Determine the [X, Y] coordinate at the center of the cell enclosing the given text.  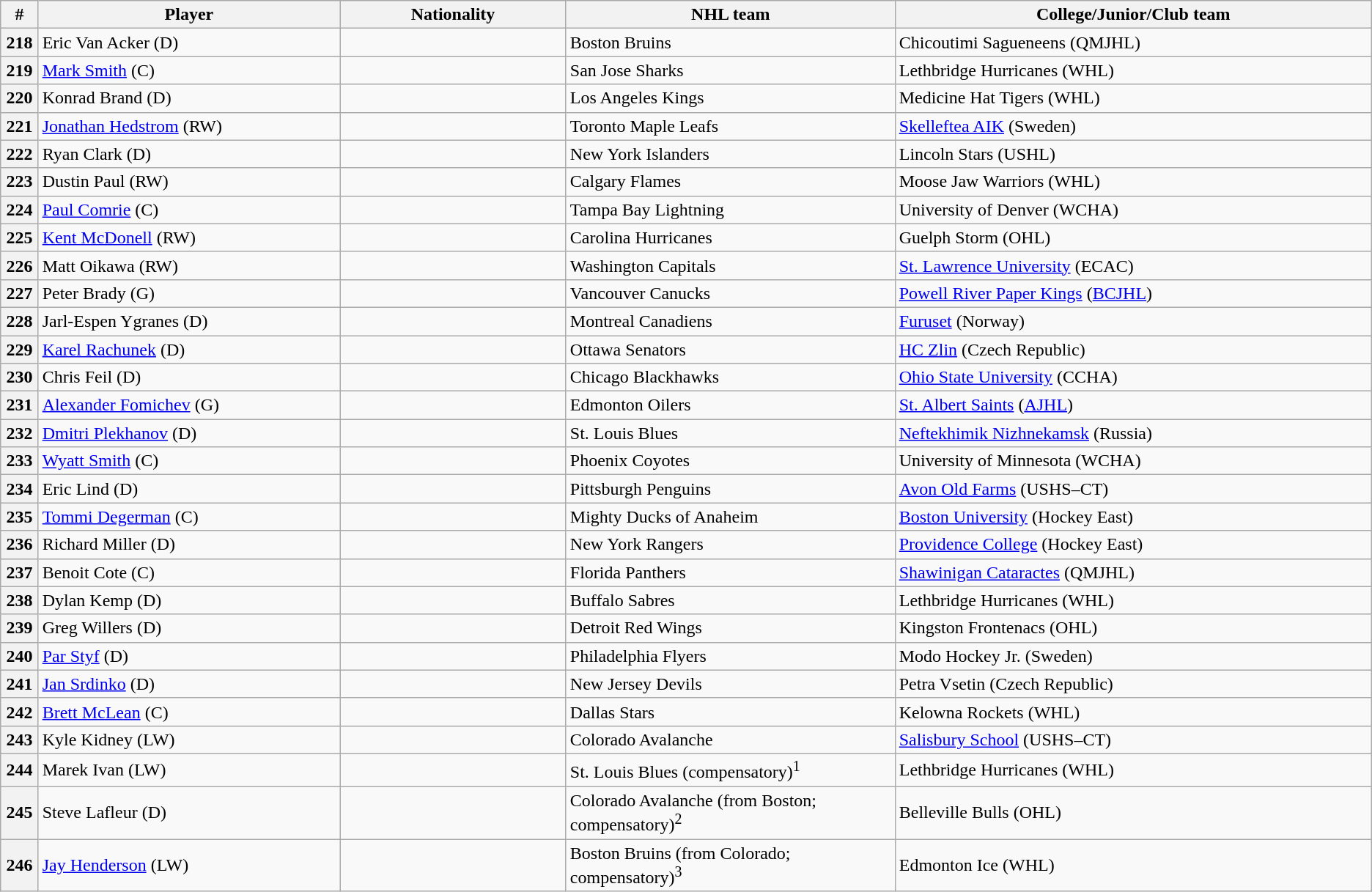
Chicoutimi Sagueneens (QMJHL) [1133, 43]
Dustin Paul (RW) [189, 182]
221 [19, 126]
225 [19, 237]
Belleville Bulls (OHL) [1133, 813]
Providence College (Hockey East) [1133, 545]
233 [19, 461]
Ottawa Senators [730, 350]
223 [19, 182]
226 [19, 265]
Colorado Avalanche (from Boston; compensatory)2 [730, 813]
241 [19, 684]
Detroit Red Wings [730, 628]
Wyatt Smith (C) [189, 461]
Avon Old Farms (USHS–CT) [1133, 489]
Petra Vsetin (Czech Republic) [1133, 684]
Konrad Brand (D) [189, 98]
235 [19, 517]
Carolina Hurricanes [730, 237]
Eric Van Acker (D) [189, 43]
Modo Hockey Jr. (Sweden) [1133, 656]
Par Styf (D) [189, 656]
Edmonton Oilers [730, 405]
Salisbury School (USHS–CT) [1133, 740]
St. Louis Blues [730, 433]
Buffalo Sabres [730, 600]
239 [19, 628]
219 [19, 70]
Eric Lind (D) [189, 489]
Nationality [453, 15]
Tommi Degerman (C) [189, 517]
Player [189, 15]
Dmitri Plekhanov (D) [189, 433]
Boston Bruins [730, 43]
College/Junior/Club team [1133, 15]
Los Angeles Kings [730, 98]
222 [19, 154]
Ryan Clark (D) [189, 154]
Richard Miller (D) [189, 545]
Jay Henderson (LW) [189, 866]
Lincoln Stars (USHL) [1133, 154]
St. Lawrence University (ECAC) [1133, 265]
240 [19, 656]
Moose Jaw Warriors (WHL) [1133, 182]
Kelowna Rockets (WHL) [1133, 712]
Vancouver Canucks [730, 293]
Medicine Hat Tigers (WHL) [1133, 98]
234 [19, 489]
245 [19, 813]
242 [19, 712]
Florida Panthers [730, 572]
Kyle Kidney (LW) [189, 740]
244 [19, 770]
220 [19, 98]
Toronto Maple Leafs [730, 126]
Colorado Avalanche [730, 740]
231 [19, 405]
Jonathan Hedstrom (RW) [189, 126]
New York Rangers [730, 545]
Tampa Bay Lightning [730, 210]
Jan Srdinko (D) [189, 684]
229 [19, 350]
Washington Capitals [730, 265]
Montreal Canadiens [730, 321]
Kingston Frontenacs (OHL) [1133, 628]
Calgary Flames [730, 182]
238 [19, 600]
Powell River Paper Kings (BCJHL) [1133, 293]
236 [19, 545]
Karel Rachunek (D) [189, 350]
Peter Brady (G) [189, 293]
Philadelphia Flyers [730, 656]
227 [19, 293]
230 [19, 377]
Jarl-Espen Ygranes (D) [189, 321]
Mark Smith (C) [189, 70]
New York Islanders [730, 154]
243 [19, 740]
Edmonton Ice (WHL) [1133, 866]
Dallas Stars [730, 712]
246 [19, 866]
Benoit Cote (C) [189, 572]
Chicago Blackhawks [730, 377]
Steve Lafleur (D) [189, 813]
Skelleftea AIK (Sweden) [1133, 126]
Ohio State University (CCHA) [1133, 377]
Greg Willers (D) [189, 628]
232 [19, 433]
Pittsburgh Penguins [730, 489]
Mighty Ducks of Anaheim [730, 517]
Phoenix Coyotes [730, 461]
Guelph Storm (OHL) [1133, 237]
Kent McDonell (RW) [189, 237]
224 [19, 210]
Furuset (Norway) [1133, 321]
Alexander Fomichev (G) [189, 405]
Chris Feil (D) [189, 377]
Boston Bruins (from Colorado; compensatory)3 [730, 866]
Marek Ivan (LW) [189, 770]
228 [19, 321]
Shawinigan Cataractes (QMJHL) [1133, 572]
# [19, 15]
New Jersey Devils [730, 684]
Paul Comrie (C) [189, 210]
St. Louis Blues (compensatory)1 [730, 770]
St. Albert Saints (AJHL) [1133, 405]
237 [19, 572]
HC Zlin (Czech Republic) [1133, 350]
Boston University (Hockey East) [1133, 517]
University of Minnesota (WCHA) [1133, 461]
University of Denver (WCHA) [1133, 210]
Neftekhimik Nizhnekamsk (Russia) [1133, 433]
218 [19, 43]
NHL team [730, 15]
San Jose Sharks [730, 70]
Brett McLean (C) [189, 712]
Dylan Kemp (D) [189, 600]
Matt Oikawa (RW) [189, 265]
